Extract the [x, y] coordinate from the center of the cell holding the provided text.  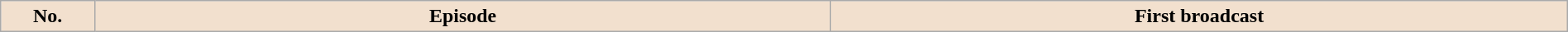
First broadcast [1199, 16]
Episode [462, 16]
No. [48, 16]
